For the text-containing cell, return its midpoint in [x, y] coordinate format. 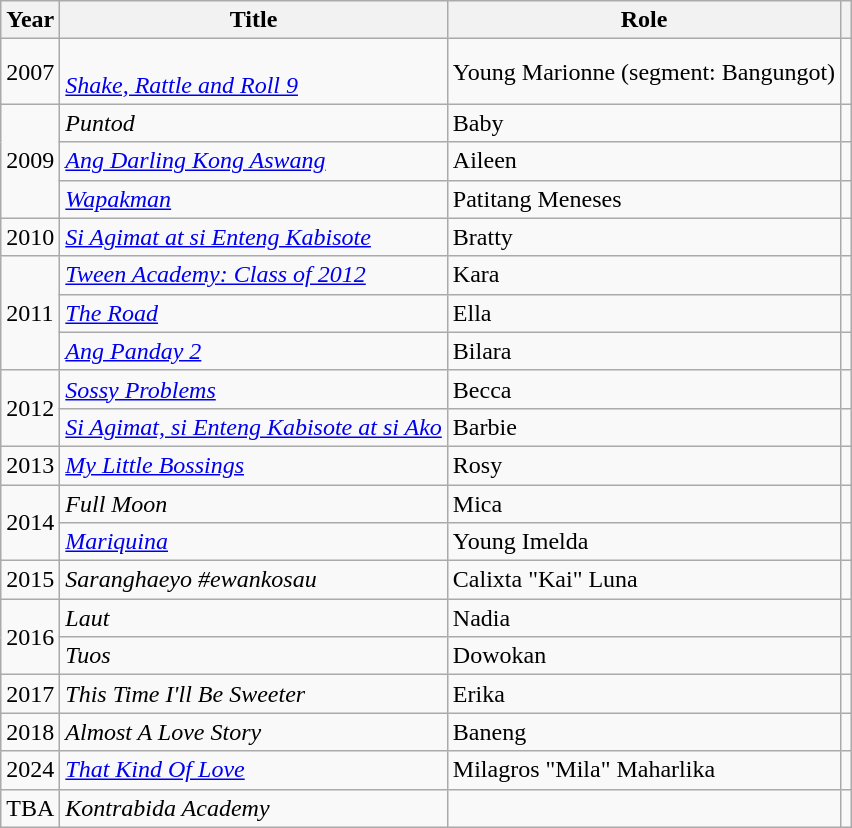
Rosy [644, 465]
Ang Panday 2 [254, 351]
Young Imelda [644, 542]
Barbie [644, 427]
2009 [30, 161]
2010 [30, 237]
Role [644, 20]
2024 [30, 770]
Kontrabida Academy [254, 808]
2017 [30, 694]
TBA [30, 808]
2016 [30, 637]
Young Marionne (segment: Bangungot) [644, 72]
This Time I'll Be Sweeter [254, 694]
Laut [254, 618]
Year [30, 20]
Sossy Problems [254, 389]
Almost A Love Story [254, 732]
Calixta "Kai" Luna [644, 580]
Mica [644, 503]
Tween Academy: Class of 2012 [254, 275]
2015 [30, 580]
Aileen [644, 161]
Bilara [644, 351]
Ang Darling Kong Aswang [254, 161]
2011 [30, 313]
Patitang Meneses [644, 199]
Shake, Rattle and Roll 9 [254, 72]
2014 [30, 522]
The Road [254, 313]
Baneng [644, 732]
Full Moon [254, 503]
Wapakman [254, 199]
Kara [644, 275]
Saranghaeyo #ewankosau [254, 580]
Becca [644, 389]
Tuos [254, 656]
2012 [30, 408]
Si Agimat at si Enteng Kabisote [254, 237]
2018 [30, 732]
2007 [30, 72]
Title [254, 20]
That Kind Of Love [254, 770]
Si Agimat, si Enteng Kabisote at si Ako [254, 427]
My Little Bossings [254, 465]
Baby [644, 123]
Puntod [254, 123]
Dowokan [644, 656]
2013 [30, 465]
Bratty [644, 237]
Mariquina [254, 542]
Nadia [644, 618]
Erika [644, 694]
Milagros "Mila" Maharlika [644, 770]
Ella [644, 313]
